Determine the (x, y) coordinate at the center of the cell enclosing the given text.  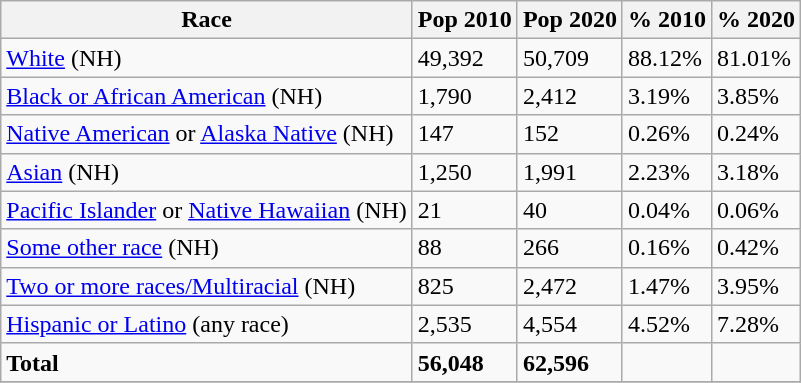
0.26% (666, 134)
% 2010 (666, 20)
4,554 (570, 324)
Pop 2010 (464, 20)
Pop 2020 (570, 20)
0.24% (756, 134)
3.19% (666, 96)
0.06% (756, 210)
40 (570, 210)
% 2020 (756, 20)
266 (570, 248)
Black or African American (NH) (207, 96)
Two or more races/Multiracial (NH) (207, 286)
152 (570, 134)
Race (207, 20)
81.01% (756, 58)
88.12% (666, 58)
1,991 (570, 172)
147 (464, 134)
3.85% (756, 96)
2,412 (570, 96)
0.16% (666, 248)
50,709 (570, 58)
Total (207, 362)
Pacific Islander or Native Hawaiian (NH) (207, 210)
1.47% (666, 286)
7.28% (756, 324)
3.18% (756, 172)
49,392 (464, 58)
56,048 (464, 362)
0.04% (666, 210)
Native American or Alaska Native (NH) (207, 134)
2.23% (666, 172)
1,250 (464, 172)
Some other race (NH) (207, 248)
0.42% (756, 248)
2,472 (570, 286)
1,790 (464, 96)
3.95% (756, 286)
62,596 (570, 362)
White (NH) (207, 58)
825 (464, 286)
88 (464, 248)
21 (464, 210)
Hispanic or Latino (any race) (207, 324)
4.52% (666, 324)
Asian (NH) (207, 172)
2,535 (464, 324)
